Determine the [X, Y] coordinate at the center of the cell enclosing the given text.  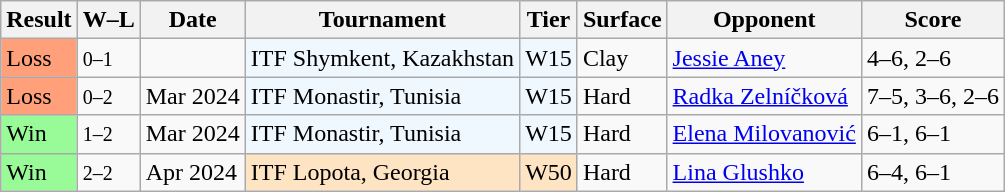
Lina Glushko [764, 172]
W50 [549, 172]
ITF Shymkent, Kazakhstan [382, 58]
W–L [108, 20]
Radka Zelníčková [764, 96]
2–2 [108, 172]
Apr 2024 [192, 172]
Date [192, 20]
Tier [549, 20]
ITF Lopota, Georgia [382, 172]
6–4, 6–1 [932, 172]
Clay [622, 58]
0–1 [108, 58]
Elena Milovanović [764, 134]
4–6, 2–6 [932, 58]
Jessie Aney [764, 58]
1–2 [108, 134]
0–2 [108, 96]
Opponent [764, 20]
6–1, 6–1 [932, 134]
7–5, 3–6, 2–6 [932, 96]
Result [39, 20]
Tournament [382, 20]
Score [932, 20]
Surface [622, 20]
